For the text-containing cell, return its midpoint in [X, Y] coordinate format. 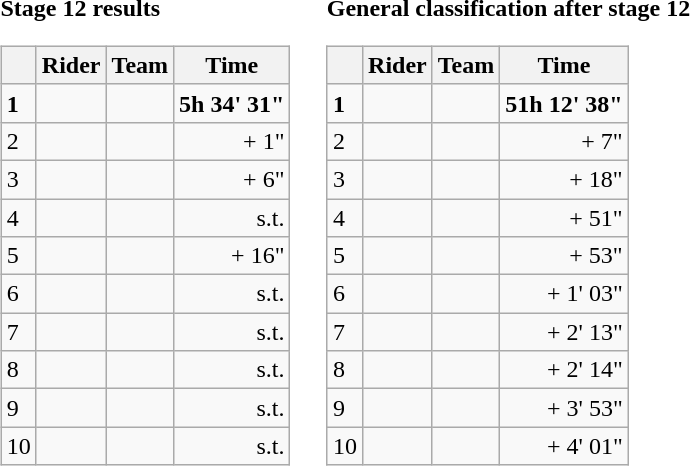
+ 1' 03" [564, 294]
+ 18" [564, 179]
+ 51" [564, 217]
+ 2' 14" [564, 370]
5h 34' 31" [232, 103]
+ 1" [232, 141]
+ 16" [232, 256]
+ 2' 13" [564, 332]
+ 4' 01" [564, 446]
+ 3' 53" [564, 408]
+ 7" [564, 141]
51h 12' 38" [564, 103]
+ 53" [564, 256]
+ 6" [232, 179]
